Output the (X, Y) coordinate of the center of the cell containing the given text.  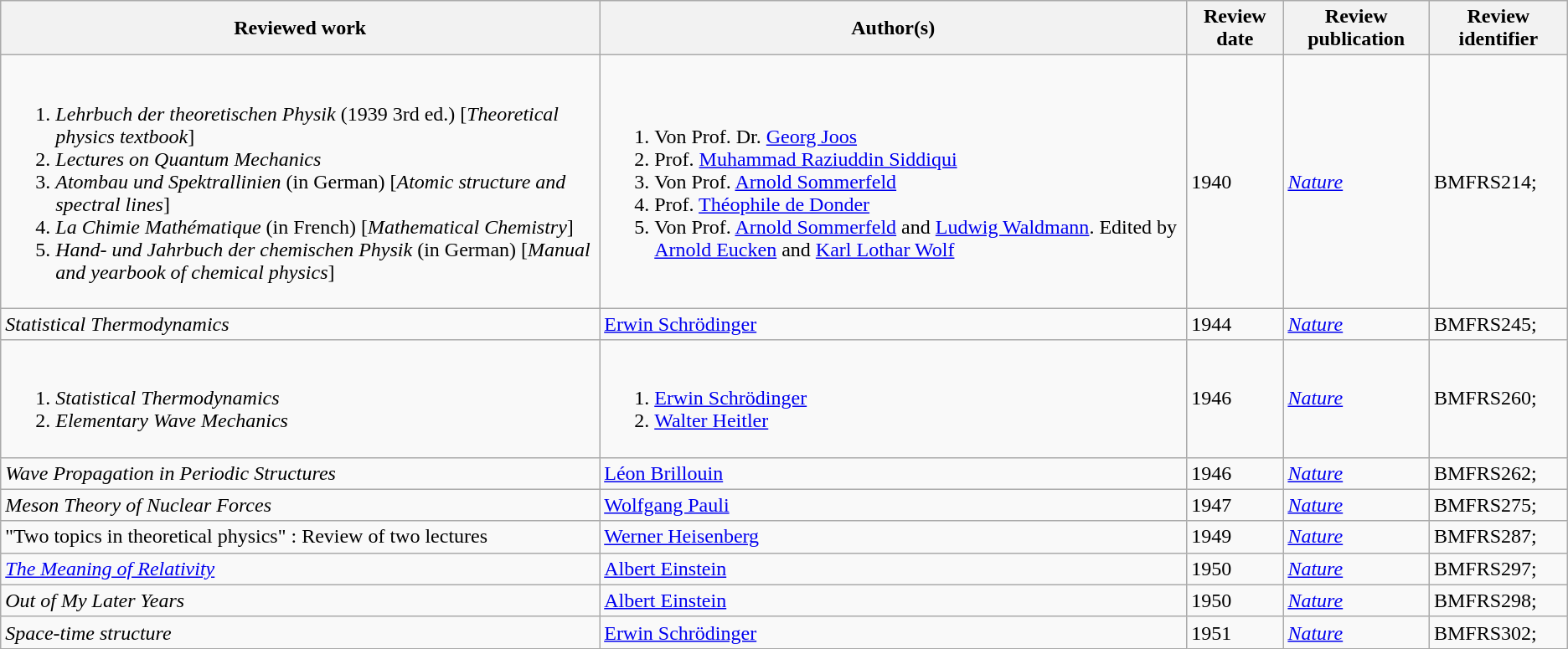
Léon Brillouin (893, 473)
"Two topics in theoretical physics" : Review of two lectures (300, 537)
Meson Theory of Nuclear Forces (300, 505)
Review publication (1357, 28)
BMFRS214; (1498, 182)
Erwin SchrödingerWalter Heitler (893, 399)
BMFRS302; (1498, 632)
Reviewed work (300, 28)
1949 (1235, 537)
BMFRS297; (1498, 569)
Review date (1235, 28)
1951 (1235, 632)
Statistical Thermodynamics (300, 324)
BMFRS262; (1498, 473)
Review identifier (1498, 28)
Author(s) (893, 28)
Wave Propagation in Periodic Structures (300, 473)
BMFRS260; (1498, 399)
1947 (1235, 505)
Statistical ThermodynamicsElementary Wave Mechanics (300, 399)
The Meaning of Relativity (300, 569)
BMFRS245; (1498, 324)
1940 (1235, 182)
Werner Heisenberg (893, 537)
Wolfgang Pauli (893, 505)
BMFRS298; (1498, 600)
BMFRS275; (1498, 505)
Space-time structure (300, 632)
BMFRS287; (1498, 537)
1944 (1235, 324)
Out of My Later Years (300, 600)
